For the text-containing cell, return its midpoint in (x, y) coordinate format. 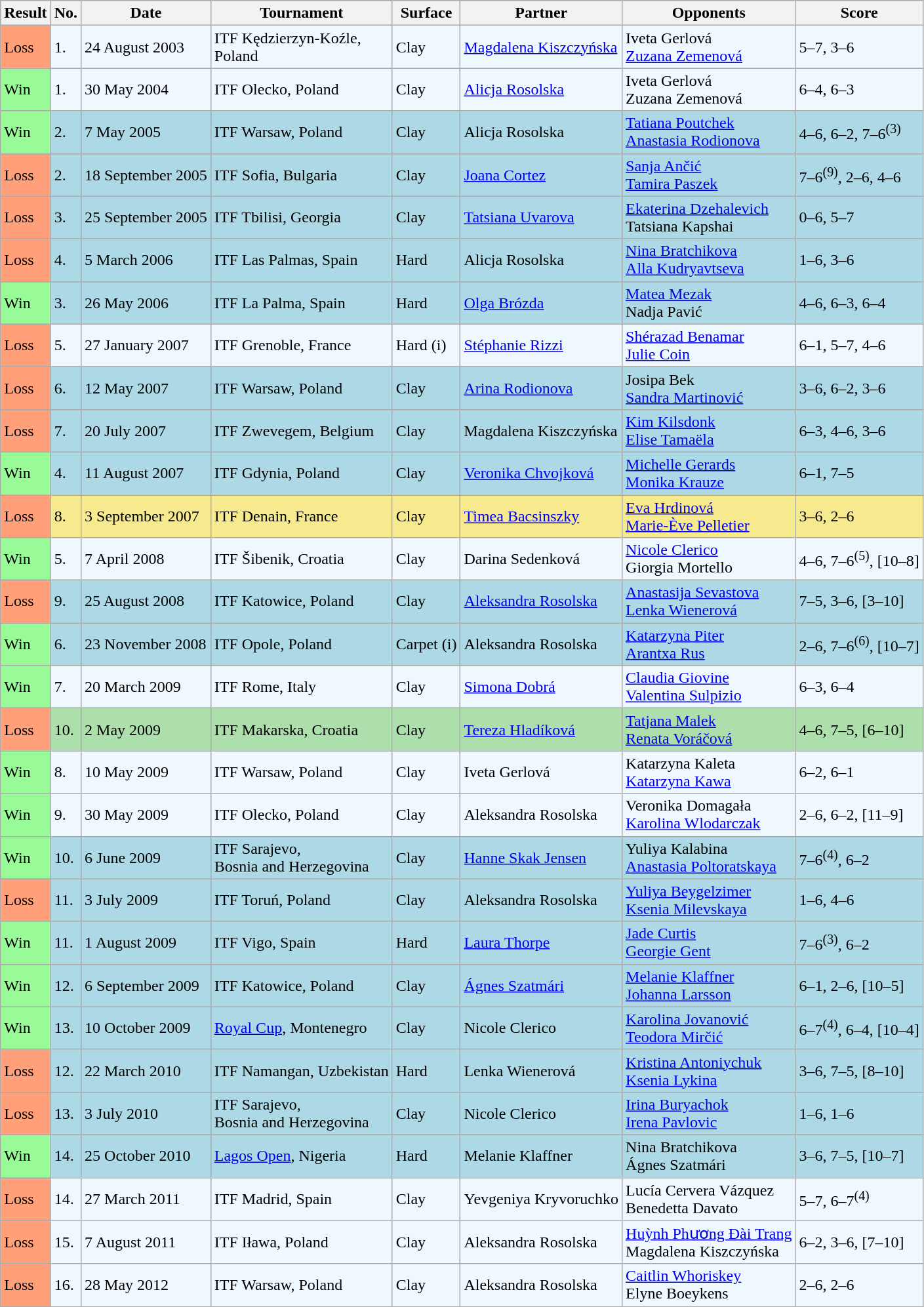
28 May 2012 (146, 1285)
Lagos Open, Nigeria (302, 1156)
16. (66, 1285)
Simona Dobrá (542, 687)
7 August 2011 (146, 1242)
ITF Šibenik, Croatia (302, 559)
Lucía Cervera Vázquez Benedetta Davato (709, 1199)
3–6, 2–6 (859, 515)
Irina Buryachok Irena Pavlovic (709, 1114)
Kim Kilsdonk Elise Tamaëla (709, 430)
Kristina Antoniychuk Ksenia Lykina (709, 1070)
7–6(4), 6–2 (859, 858)
5–7, 3–6 (859, 47)
20 March 2009 (146, 687)
Anastasija Sevastova Lenka Wienerová (709, 602)
7–5, 3–6, [3–10] (859, 602)
6–2, 3–6, [7–10] (859, 1242)
ITF Kędzierzyn-Koźle, Poland (302, 47)
25 October 2010 (146, 1156)
Katarzyna Piter Arantxa Rus (709, 644)
ITF Denain, France (302, 515)
Nicole Clerico Giorgia Mortello (709, 559)
Melanie Klaffner (542, 1156)
4–6, 6–2, 7–6(3) (859, 132)
Hanne Skak Jensen (542, 858)
Partner (542, 13)
1 August 2009 (146, 943)
6–4, 6–3 (859, 89)
Nina Bratchikova Alla Kudryavtseva (709, 260)
Olga Brózda (542, 303)
Katarzyna Kaleta Katarzyna Kawa (709, 773)
1–6, 1–6 (859, 1114)
Ágnes Szatmári (542, 985)
12 May 2007 (146, 388)
Nina Bratchikova Ágnes Szatmári (709, 1156)
Melanie Klaffner Johanna Larsson (709, 985)
Lenka Wienerová (542, 1070)
Laura Thorpe (542, 943)
6–3, 6–4 (859, 687)
Arina Rodionova (542, 388)
27 January 2007 (146, 345)
2–6, 2–6 (859, 1285)
6 September 2009 (146, 985)
4–6, 7–5, [6–10] (859, 729)
Jade Curtis Georgie Gent (709, 943)
Joana Cortez (542, 174)
Royal Cup, Montenegro (302, 1028)
Veronika Chvojková (542, 473)
Yevgeniya Kryvoruchko (542, 1199)
Eva Hrdinová Marie-Ève Pelletier (709, 515)
Ekaterina Dzehalevich Tatsiana Kapshai (709, 218)
ITF Madrid, Spain (302, 1199)
ITF Gdynia, Poland (302, 473)
11 August 2007 (146, 473)
10 May 2009 (146, 773)
1–6, 4–6 (859, 900)
Matea Mezak Nadja Pavić (709, 303)
3–6, 7–5, [8–10] (859, 1070)
5–7, 6–7(4) (859, 1199)
Timea Bacsinszky (542, 515)
Tatiana Poutchek Anastasia Rodionova (709, 132)
Iveta Gerlová (542, 773)
3–6, 6–2, 3–6 (859, 388)
6–2, 6–1 (859, 773)
3–6, 7–5, [10–7] (859, 1156)
Tereza Hladíková (542, 729)
25 September 2005 (146, 218)
ITF Las Palmas, Spain (302, 260)
1–6, 3–6 (859, 260)
Caitlin Whoriskey Elyne Boeykens (709, 1285)
Hard (i) (426, 345)
ITF Rome, Italy (302, 687)
7–6(9), 2–6, 4–6 (859, 174)
23 November 2008 (146, 644)
Claudia Giovine Valentina Sulpizio (709, 687)
10 October 2009 (146, 1028)
Veronika Domagała Karolina Wlodarczak (709, 814)
24 August 2003 (146, 47)
Tournament (302, 13)
Sanja Ančić Tamira Paszek (709, 174)
ITF Namangan, Uzbekistan (302, 1070)
Yuliya Beygelzimer Ksenia Milevskaya (709, 900)
6–7(4), 6–4, [10–4] (859, 1028)
4–6, 6–3, 6–4 (859, 303)
Michelle Gerards Monika Krauze (709, 473)
26 May 2006 (146, 303)
Score (859, 13)
6–1, 7–5 (859, 473)
ITF Zwevegem, Belgium (302, 430)
2–6, 7–6(6), [10–7] (859, 644)
No. (66, 13)
ITF Sofia, Bulgaria (302, 174)
Tatsiana Uvarova (542, 218)
ITF Makarska, Croatia (302, 729)
ITF Iława, Poland (302, 1242)
3 July 2010 (146, 1114)
ITF La Palma, Spain (302, 303)
Darina Sedenková (542, 559)
Surface (426, 13)
Huỳnh Phương Đài Trang Magdalena Kiszczyńska (709, 1242)
5 March 2006 (146, 260)
6–1, 5–7, 4–6 (859, 345)
6–1, 2–6, [10–5] (859, 985)
ITF Vigo, Spain (302, 943)
Opponents (709, 13)
30 May 2009 (146, 814)
7 May 2005 (146, 132)
6–3, 4–6, 3–6 (859, 430)
ITF Opole, Poland (302, 644)
27 March 2011 (146, 1199)
Date (146, 13)
2–6, 6–2, [11–9] (859, 814)
Carpet (i) (426, 644)
0–6, 5–7 (859, 218)
3 September 2007 (146, 515)
15. (66, 1242)
7 April 2008 (146, 559)
22 March 2010 (146, 1070)
Shérazad Benamar Julie Coin (709, 345)
ITF Toruń, Poland (302, 900)
2 May 2009 (146, 729)
30 May 2004 (146, 89)
6 June 2009 (146, 858)
18 September 2005 (146, 174)
4–6, 7–6(5), [10–8] (859, 559)
20 July 2007 (146, 430)
ITF Grenoble, France (302, 345)
Tatjana Malek Renata Voráčová (709, 729)
Result (26, 13)
Karolina Jovanović Teodora Mirčić (709, 1028)
Yuliya Kalabina Anastasia Poltoratskaya (709, 858)
3 July 2009 (146, 900)
7–6(3), 6–2 (859, 943)
25 August 2008 (146, 602)
Stéphanie Rizzi (542, 345)
Josipa Bek Sandra Martinović (709, 388)
ITF Tbilisi, Georgia (302, 218)
